Identify which cell holds the provided text, then report its [X, Y] central coordinate. 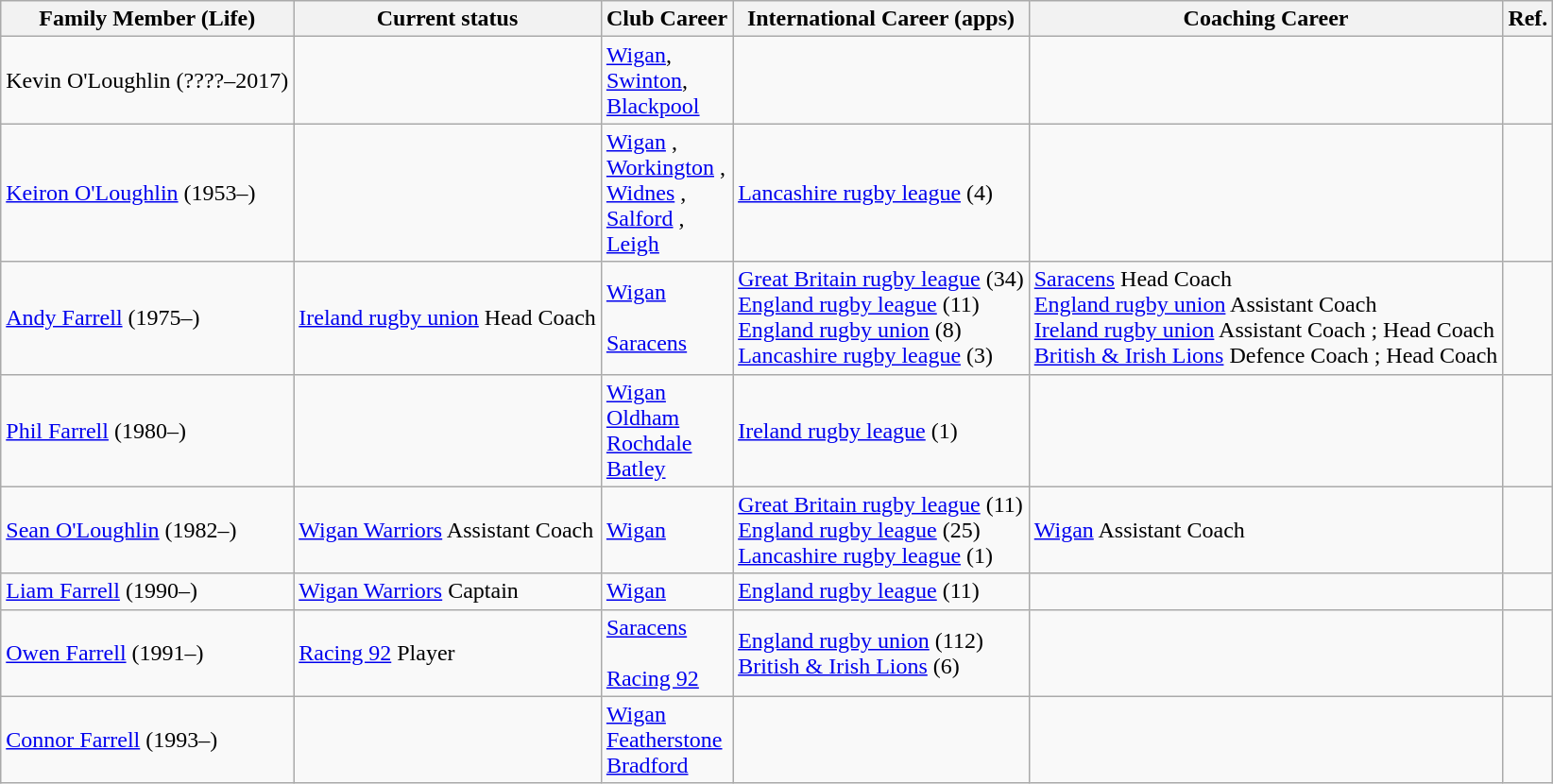
Great Britain rugby league (34) England rugby league (11) England rugby union (8) Lancashire rugby league (3) [881, 317]
Wigan Saracens [667, 317]
Ref. [1528, 19]
Coaching Career [1266, 19]
Racing 92 Player [448, 653]
Club Career [667, 19]
Family Member (Life) [147, 19]
Wigan ,Workington ,Widnes ,Salford ,Leigh [667, 193]
Lancashire rugby league (4) [881, 193]
Liam Farrell (1990–) [147, 591]
Sean O'Loughlin (1982–) [147, 530]
Wigan Warriors Assistant Coach [448, 530]
Phil Farrell (1980–) [147, 431]
Owen Farrell (1991–) [147, 653]
Ireland rugby league (1) [881, 431]
Kevin O'Loughlin (????–2017) [147, 80]
Wigan Assistant Coach [1266, 530]
Wigan Warriors Captain [448, 591]
Ireland rugby union Head Coach [448, 317]
Keiron O'Loughlin (1953–) [147, 193]
Saracens Racing 92 [667, 653]
England rugby league (11) [881, 591]
Wigan,Swinton,Blackpool [667, 80]
Connor Farrell (1993–) [147, 740]
Current status [448, 19]
Andy Farrell (1975–) [147, 317]
International Career (apps) [881, 19]
Wigan Oldham Rochdale Batley [667, 431]
England rugby union (112) British & Irish Lions (6) [881, 653]
Great Britain rugby league (11) England rugby league (25) Lancashire rugby league (1) [881, 530]
Wigan Featherstone Bradford [667, 740]
